Pinpoint the cell where the given text exists, returning its [x, y] midpoint coordinate. 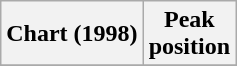
Chart (1998) [72, 34]
Peakposition [189, 34]
